Provide the [x, y] coordinate of the cell's center where the given text is located.  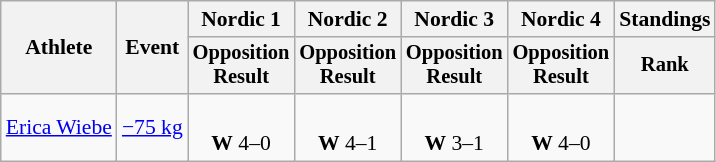
Nordic 4 [562, 19]
W 3–1 [454, 128]
Athlete [59, 48]
W 4–1 [348, 128]
Nordic 1 [242, 19]
Standings [664, 19]
Nordic 2 [348, 19]
Event [152, 48]
Rank [664, 66]
Nordic 3 [454, 19]
Erica Wiebe [59, 128]
−75 kg [152, 128]
